For the text-containing cell, return its midpoint in (X, Y) coordinate format. 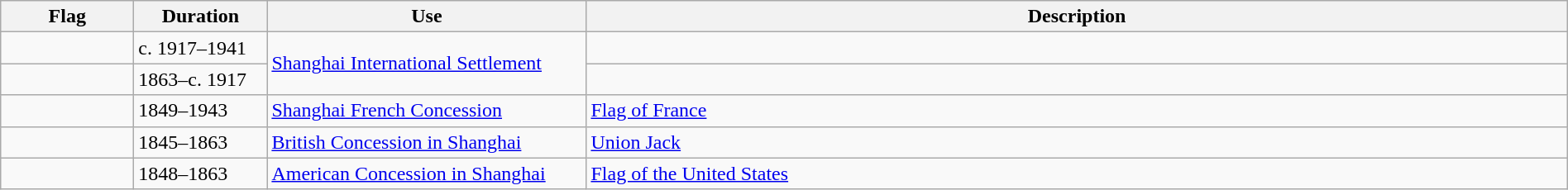
Shanghai International Settlement (427, 64)
American Concession in Shanghai (427, 173)
1849–1943 (200, 111)
British Concession in Shanghai (427, 142)
Flag of the United States (1077, 173)
1845–1863 (200, 142)
Description (1077, 17)
Use (427, 17)
1863–c. 1917 (200, 79)
Duration (200, 17)
Shanghai French Concession (427, 111)
Union Jack (1077, 142)
Flag (68, 17)
c. 1917–1941 (200, 48)
Flag of France (1077, 111)
1848–1863 (200, 173)
